Detect which cell encompasses the target text, then output its (x, y) center coordinate. 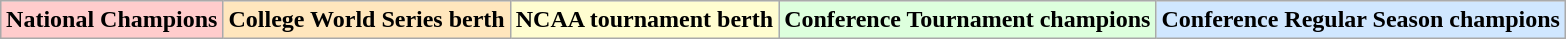
Conference Regular Season champions (1361, 20)
NCAA tournament berth (644, 20)
College World Series berth (366, 20)
National Champions (112, 20)
Conference Tournament champions (968, 20)
